Provide the [X, Y] coordinate of the cell's center where the given text is located.  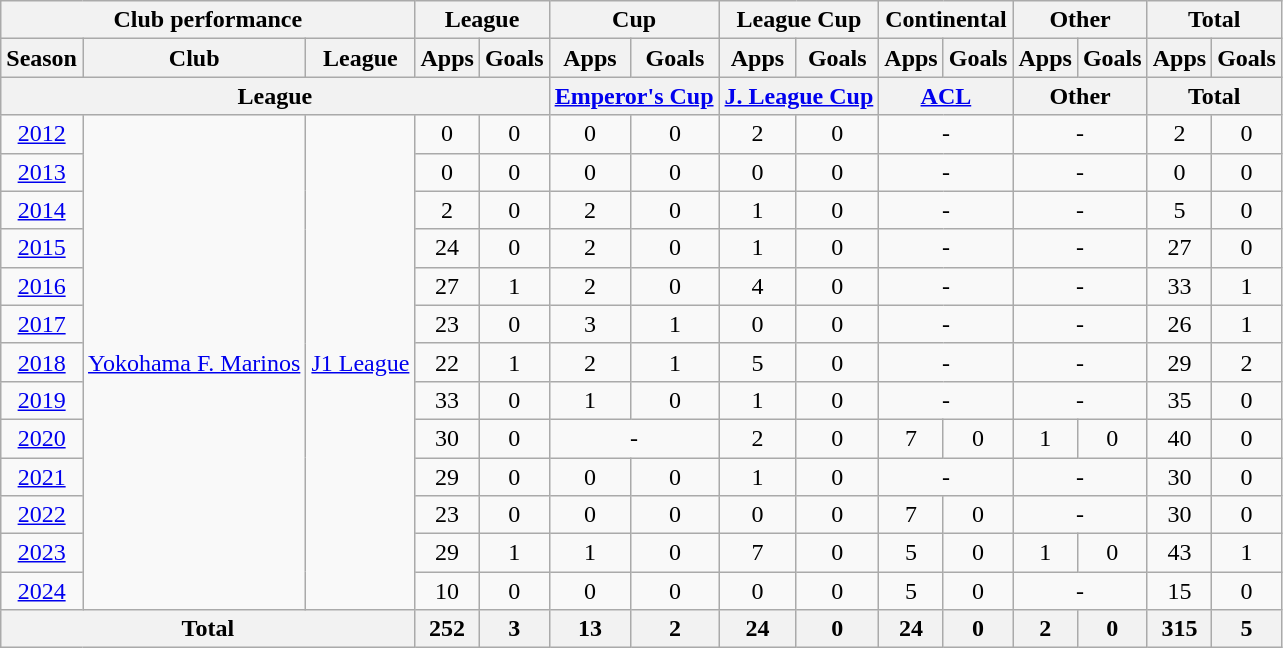
Cup [634, 20]
2019 [42, 400]
2013 [42, 172]
13 [590, 629]
35 [1179, 400]
4 [758, 286]
22 [447, 362]
League Cup [799, 20]
Season [42, 58]
10 [447, 591]
2018 [42, 362]
Club [194, 58]
2021 [42, 477]
2023 [42, 553]
252 [447, 629]
2022 [42, 515]
315 [1179, 629]
43 [1179, 553]
26 [1179, 324]
40 [1179, 438]
2016 [42, 286]
Club performance [208, 20]
2015 [42, 248]
2020 [42, 438]
J. League Cup [799, 96]
2017 [42, 324]
2014 [42, 210]
Yokohama F. Marinos [194, 362]
15 [1179, 591]
Continental [946, 20]
2012 [42, 134]
J1 League [360, 362]
ACL [946, 96]
Emperor's Cup [634, 96]
2024 [42, 591]
